Find where the given text appears and provide that cell's center as (X, Y) coordinate. 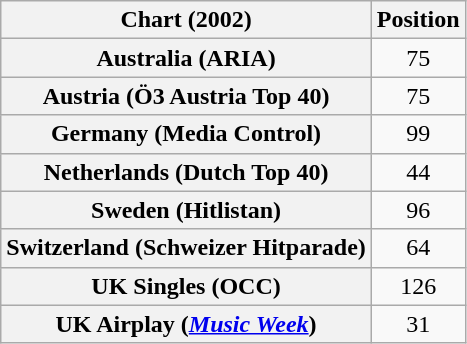
Switzerland (Schweizer Hitparade) (186, 248)
99 (418, 134)
64 (418, 248)
Sweden (Hitlistan) (186, 210)
Germany (Media Control) (186, 134)
Chart (2002) (186, 20)
31 (418, 324)
Australia (ARIA) (186, 58)
UK Airplay (Music Week) (186, 324)
Position (418, 20)
Austria (Ö3 Austria Top 40) (186, 96)
UK Singles (OCC) (186, 286)
126 (418, 286)
44 (418, 172)
Netherlands (Dutch Top 40) (186, 172)
96 (418, 210)
